Return the (x, y) coordinate for the center point of the cell that contains the specified text.  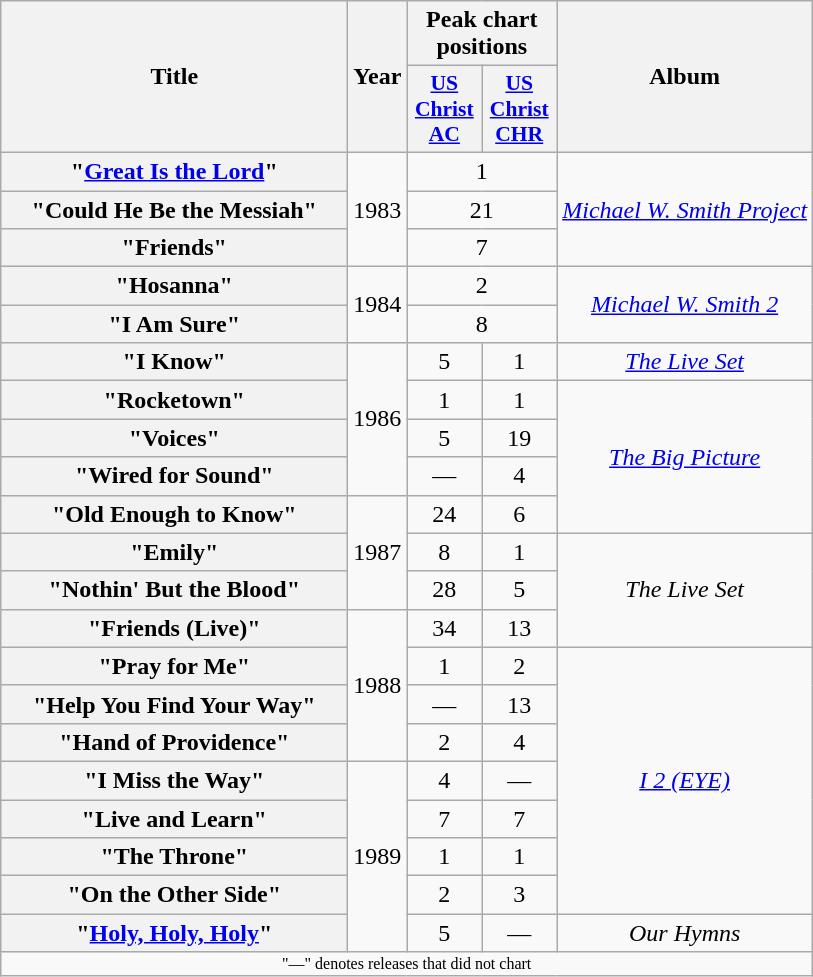
I 2 (EYE) (685, 780)
"Hosanna" (174, 286)
"Voices" (174, 438)
"Pray for Me" (174, 666)
1986 (378, 419)
1983 (378, 209)
6 (520, 514)
1984 (378, 305)
1989 (378, 856)
21 (482, 209)
The Big Picture (685, 457)
"Old Enough to Know" (174, 514)
Year (378, 77)
"Live and Learn" (174, 819)
"Emily" (174, 552)
"I Am Sure" (174, 324)
Our Hymns (685, 933)
1988 (378, 685)
"I Know" (174, 362)
"Holy, Holy, Holy" (174, 933)
"Friends" (174, 248)
3 (520, 895)
"Rocketown" (174, 400)
US Christ AC (444, 110)
"Nothin' But the Blood" (174, 590)
"The Throne" (174, 857)
"Wired for Sound" (174, 476)
"Friends (Live)" (174, 628)
US Christ CHR (520, 110)
"Could He Be the Messiah" (174, 209)
34 (444, 628)
"On the Other Side" (174, 895)
Album (685, 77)
"—" denotes releases that did not chart (407, 964)
Title (174, 77)
28 (444, 590)
"Help You Find Your Way" (174, 704)
Michael W. Smith Project (685, 209)
24 (444, 514)
Peak chart positions (482, 34)
"Great Is the Lord" (174, 171)
Michael W. Smith 2 (685, 305)
1987 (378, 552)
19 (520, 438)
"I Miss the Way" (174, 780)
"Hand of Providence" (174, 742)
